Find where the given text appears and provide that cell's center as (x, y) coordinate. 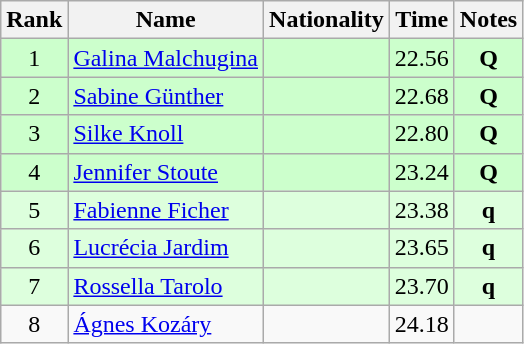
8 (34, 324)
6 (34, 248)
Lucrécia Jardim (166, 248)
Nationality (327, 20)
Name (166, 20)
Rank (34, 20)
23.38 (422, 210)
Rossella Tarolo (166, 286)
2 (34, 96)
3 (34, 134)
22.68 (422, 96)
23.65 (422, 248)
Ágnes Kozáry (166, 324)
Fabienne Ficher (166, 210)
23.70 (422, 286)
Time (422, 20)
7 (34, 286)
24.18 (422, 324)
Galina Malchugina (166, 58)
Notes (488, 20)
23.24 (422, 172)
Silke Knoll (166, 134)
Sabine Günther (166, 96)
1 (34, 58)
22.56 (422, 58)
5 (34, 210)
22.80 (422, 134)
4 (34, 172)
Jennifer Stoute (166, 172)
